Pinpoint the cell where the given text exists, returning its (x, y) midpoint coordinate. 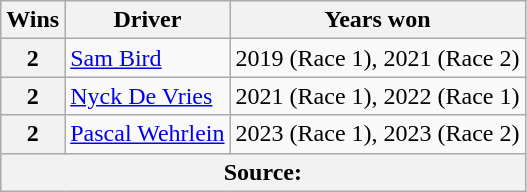
2021 (Race 1), 2022 (Race 1) (378, 96)
Pascal Wehrlein (148, 134)
Driver (148, 20)
2019 (Race 1), 2021 (Race 2) (378, 58)
Source: (263, 172)
Years won (378, 20)
Wins (33, 20)
Sam Bird (148, 58)
2023 (Race 1), 2023 (Race 2) (378, 134)
Nyck De Vries (148, 96)
